Return the [x, y] coordinate for the center point of the cell that contains the specified text.  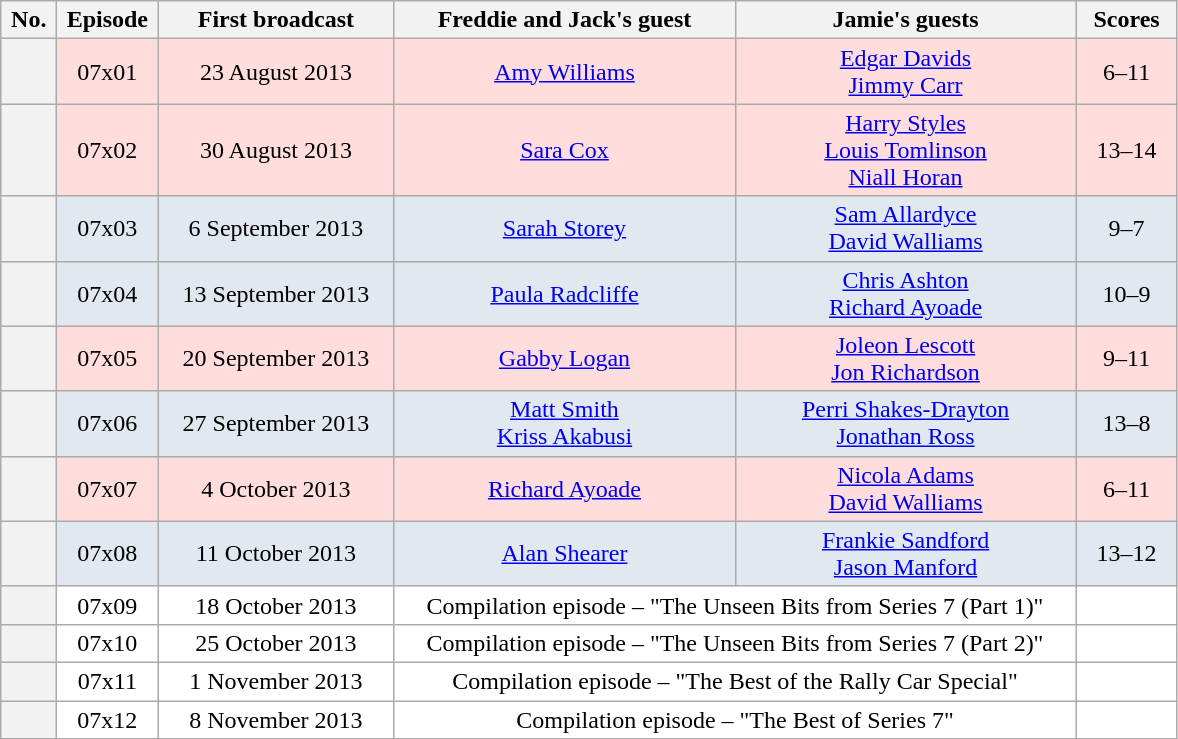
25 October 2013 [276, 643]
13–12 [1126, 554]
13–8 [1126, 424]
Amy Williams [564, 72]
07x02 [108, 150]
6 September 2013 [276, 228]
Alan Shearer [564, 554]
07x05 [108, 358]
Compilation episode – "The Unseen Bits from Series 7 (Part 2)" [735, 643]
07x11 [108, 681]
Compilation episode – "The Best of Series 7" [735, 719]
No. [29, 20]
Perri Shakes-DraytonJonathan Ross [906, 424]
Paula Radcliffe [564, 294]
07x09 [108, 605]
Episode [108, 20]
8 November 2013 [276, 719]
07x01 [108, 72]
Matt SmithKriss Akabusi [564, 424]
Sara Cox [564, 150]
11 October 2013 [276, 554]
07x03 [108, 228]
Scores [1126, 20]
Edgar DavidsJimmy Carr [906, 72]
20 September 2013 [276, 358]
18 October 2013 [276, 605]
9–7 [1126, 228]
Sarah Storey [564, 228]
Freddie and Jack's guest [564, 20]
Chris AshtonRichard Ayoade [906, 294]
07x12 [108, 719]
27 September 2013 [276, 424]
Joleon LescottJon Richardson [906, 358]
23 August 2013 [276, 72]
07x06 [108, 424]
07x08 [108, 554]
4 October 2013 [276, 488]
9–11 [1126, 358]
Richard Ayoade [564, 488]
13–14 [1126, 150]
Gabby Logan [564, 358]
07x04 [108, 294]
First broadcast [276, 20]
Nicola AdamsDavid Walliams [906, 488]
Sam AllardyceDavid Walliams [906, 228]
Compilation episode – "The Unseen Bits from Series 7 (Part 1)" [735, 605]
10–9 [1126, 294]
Compilation episode – "The Best of the Rally Car Special" [735, 681]
1 November 2013 [276, 681]
07x07 [108, 488]
Frankie SandfordJason Manford [906, 554]
30 August 2013 [276, 150]
Harry StylesLouis TomlinsonNiall Horan [906, 150]
13 September 2013 [276, 294]
Jamie's guests [906, 20]
07x10 [108, 643]
